Provide the (X, Y) coordinate of the cell's center where the given text is located.  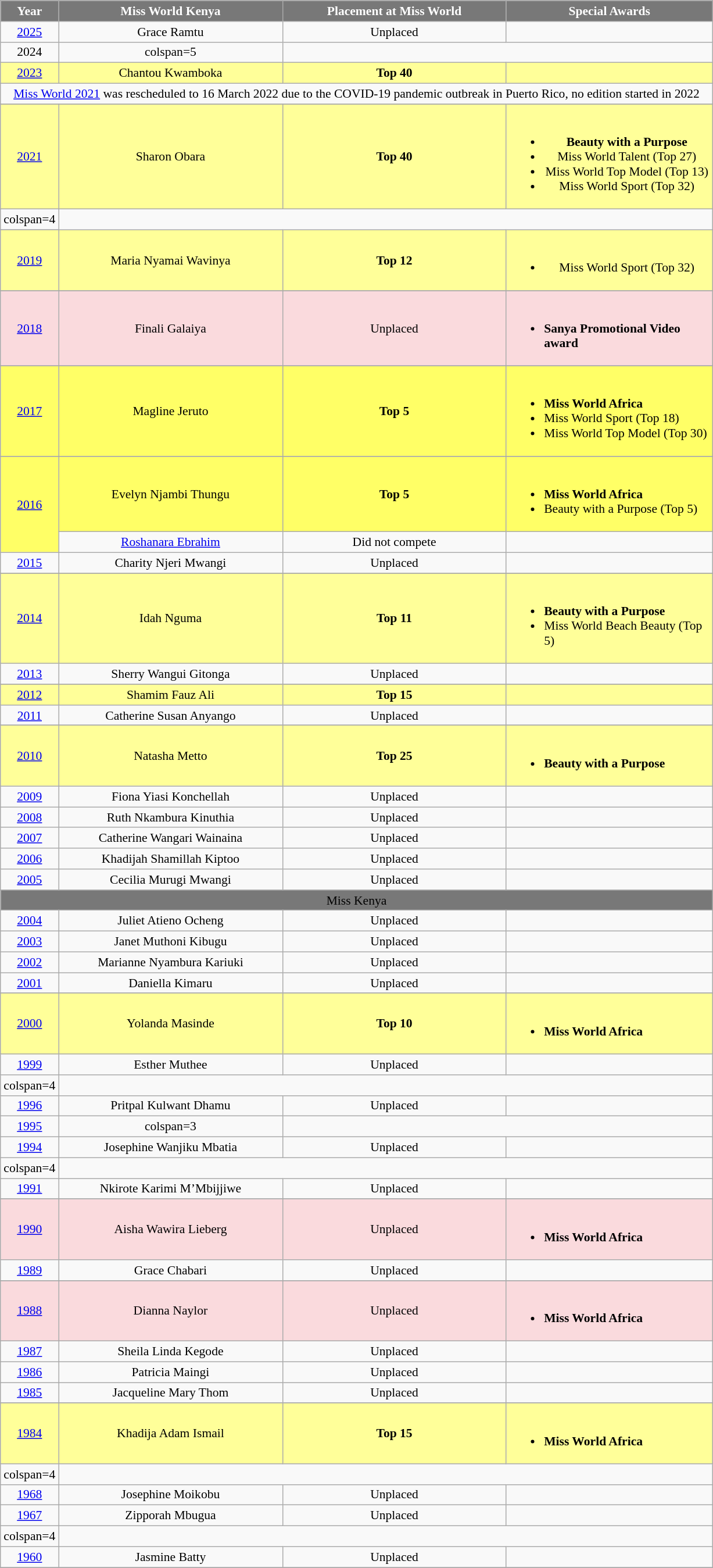
2009 (30, 797)
Grace Ramtu (171, 32)
Evelyn Njambi Thungu (171, 494)
Miss World Sport (Top 32) (609, 260)
Nkirote Karimi M’Mbijjiwe (171, 1189)
Miss World 2021 was rescheduled to 16 March 2022 due to the COVID-19 pandemic outbreak in Puerto Rico, no edition started in 2022 (357, 94)
Miss Kenya (357, 901)
1985 (30, 1393)
Catherine Wangari Wainaina (171, 838)
colspan=5 (171, 52)
1994 (30, 1148)
Special Awards (609, 11)
Idah Nguma (171, 619)
2006 (30, 859)
Top 25 (394, 756)
Magline Jeruto (171, 412)
Josephine Wanjiku Mbatia (171, 1148)
2000 (30, 1024)
Finali Galaiya (171, 328)
Miss World AfricaBeauty with a Purpose (Top 5) (609, 494)
2017 (30, 412)
Ruth Nkambura Kinuthia (171, 817)
Beauty with a PurposeMiss World Beach Beauty (Top 5) (609, 619)
2015 (30, 563)
Khadija Adam Ismail (171, 1434)
1999 (30, 1065)
Shamim Fauz Ali (171, 695)
Zipporah Mbugua (171, 1516)
1967 (30, 1516)
Aisha Wawira Lieberg (171, 1230)
2014 (30, 619)
2012 (30, 695)
Marianne Nyambura Kariuki (171, 963)
1988 (30, 1310)
Catherine Susan Anyango (171, 716)
Josephine Moikobu (171, 1495)
Miss World AfricaMiss World Sport (Top 18)Miss World Top Model (Top 30) (609, 412)
Chantou Kwamboka (171, 73)
2005 (30, 880)
Khadijah Shamillah Kiptoo (171, 859)
Beauty with a PurposeMiss World Talent (Top 27)Miss World Top Model (Top 13)Miss World Sport (Top 32) (609, 157)
colspan=3 (171, 1127)
2008 (30, 817)
1984 (30, 1434)
Juliet Atieno Ocheng (171, 921)
Jacqueline Mary Thom (171, 1393)
1995 (30, 1127)
2011 (30, 716)
2021 (30, 157)
2010 (30, 756)
2003 (30, 942)
2018 (30, 328)
Grace Chabari (171, 1270)
1990 (30, 1230)
1968 (30, 1495)
2001 (30, 983)
1991 (30, 1189)
Jasmine Batty (171, 1557)
2007 (30, 838)
Did not compete (394, 542)
2002 (30, 963)
Year (30, 11)
Top 12 (394, 260)
2004 (30, 921)
2019 (30, 260)
2025 (30, 32)
Sheila Linda Kegode (171, 1352)
Yolanda Masinde (171, 1024)
2024 (30, 52)
Daniella Kimaru (171, 983)
Cecilia Murugi Mwangi (171, 880)
1987 (30, 1352)
2013 (30, 674)
Pritpal Kulwant Dhamu (171, 1106)
1989 (30, 1270)
Charity Njeri Mwangi (171, 563)
Patricia Maingi (171, 1372)
Natasha Metto (171, 756)
2016 (30, 505)
Dianna Naylor (171, 1310)
Janet Muthoni Kibugu (171, 942)
Fiona Yiasi Konchellah (171, 797)
Sherry Wangui Gitonga (171, 674)
Sanya Promotional Video award (609, 328)
Esther Muthee (171, 1065)
Top 11 (394, 619)
Miss World Kenya (171, 11)
1986 (30, 1372)
Placement at Miss World (394, 11)
Roshanara Ebrahim (171, 542)
Sharon Obara (171, 157)
Beauty with a Purpose (609, 756)
2023 (30, 73)
Top 10 (394, 1024)
1996 (30, 1106)
1960 (30, 1557)
Maria Nyamai Wavinya (171, 260)
